Output the [X, Y] coordinate of the center of the cell containing the given text.  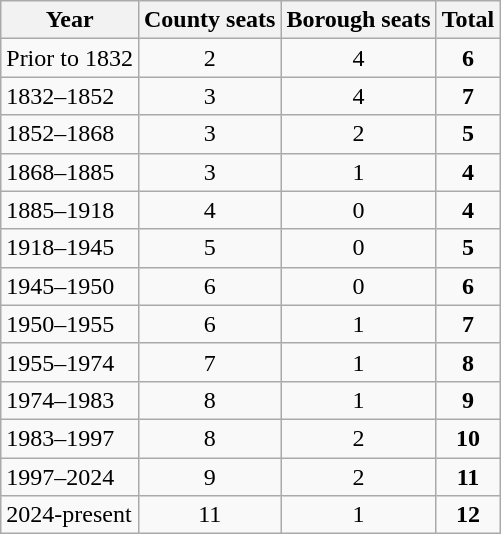
1918–1945 [70, 248]
1997–2024 [70, 477]
12 [468, 515]
1983–1997 [70, 438]
10 [468, 438]
Total [468, 20]
1868–1885 [70, 172]
1974–1983 [70, 400]
County seats [209, 20]
2024-present [70, 515]
1955–1974 [70, 362]
1852–1868 [70, 134]
Year [70, 20]
Borough seats [358, 20]
Prior to 1832 [70, 58]
1950–1955 [70, 324]
1945–1950 [70, 286]
1885–1918 [70, 210]
1832–1852 [70, 96]
